Find where the given text appears and provide that cell's center as (X, Y) coordinate. 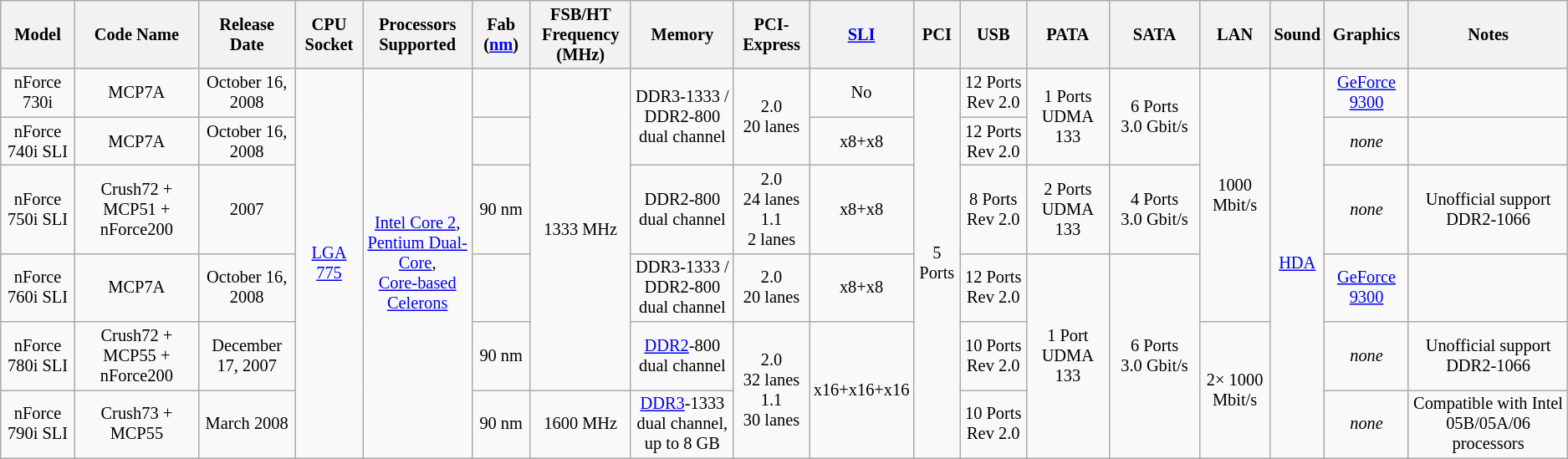
2007 (247, 209)
1 Ports UDMA 133 (1067, 117)
nForce 760i SLI (38, 288)
Processors Supported (417, 34)
Memory (682, 34)
LGA 775 (329, 263)
1333 MHz (580, 229)
Crush72 + MCP55 + nForce200 (136, 356)
x16+x16+x16 (861, 390)
nForce 790i SLI (38, 424)
4 Ports 3.0 Gbit/s (1154, 209)
No (861, 93)
1000 Mbit/s (1235, 196)
FSB/HTFrequency (MHz) (580, 34)
1600 MHz (580, 424)
1 Port UDMA 133 (1067, 356)
2× 1000 Mbit/s (1235, 390)
Crush72 + MCP51 + nForce200 (136, 209)
SATA (1154, 34)
Notes (1489, 34)
nForce 780i SLI (38, 356)
nForce 730i (38, 93)
CPU Socket (329, 34)
DDR3-1333dual channel, up to 8 GB (682, 424)
USB (993, 34)
Compatible with Intel 05B/05A/06 processors (1489, 424)
Fab (nm) (501, 34)
Sound (1298, 34)
5 Ports (937, 263)
LAN (1235, 34)
PCI (937, 34)
HDA (1298, 263)
Intel Core 2,Pentium Dual-Core, Core-based Celerons (417, 263)
March 2008 (247, 424)
Code Name (136, 34)
December 17, 2007 (247, 356)
2.032 lanes1.130 lanes (771, 390)
PCI-Express (771, 34)
Graphics (1366, 34)
nForce 750i SLI (38, 209)
PATA (1067, 34)
nForce 740i SLI (38, 141)
2 Ports UDMA 133 (1067, 209)
8 Ports Rev 2.0 (993, 209)
2.024 lanes1.12 lanes (771, 209)
Crush73 + MCP55 (136, 424)
Release Date (247, 34)
SLI (861, 34)
Model (38, 34)
